Find where the given text appears and provide that cell's center as [x, y] coordinate. 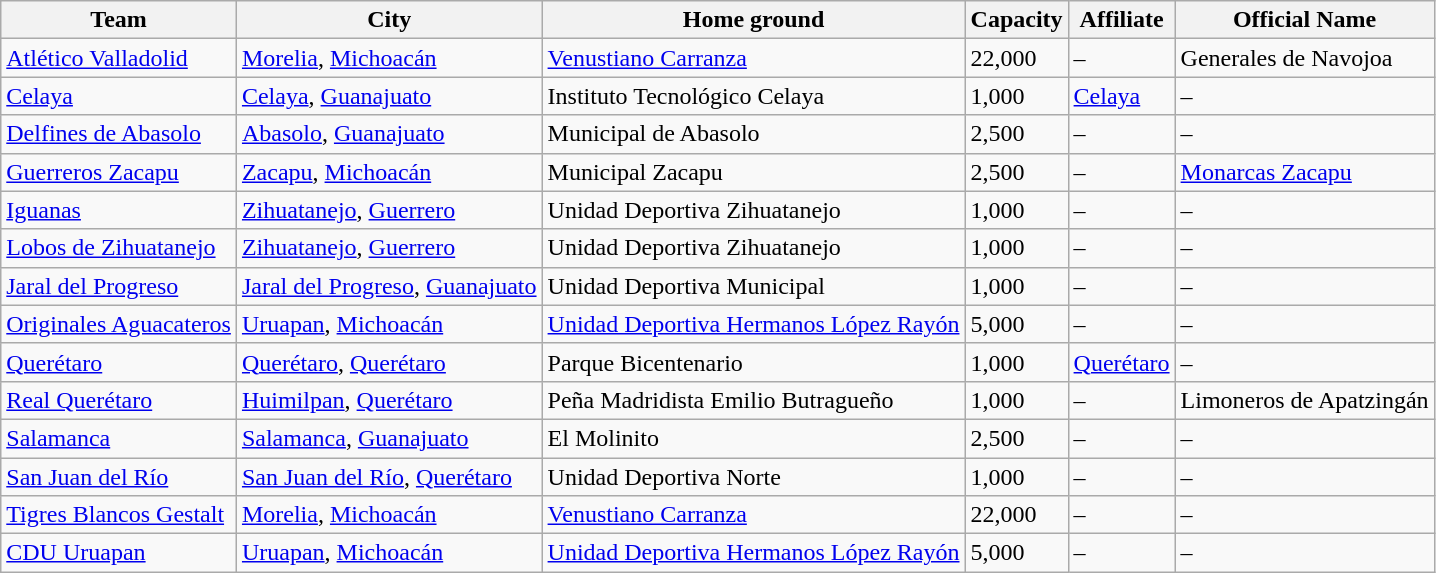
Home ground [754, 20]
Huimilpan, Querétaro [389, 400]
Querétaro, Querétaro [389, 362]
El Molinito [754, 438]
Iguanas [119, 210]
Salamanca [119, 438]
Peña Madridista Emilio Butragueño [754, 400]
Limoneros de Apatzingán [1304, 400]
CDU Uruapan [119, 553]
City [389, 20]
Real Querétaro [119, 400]
Team [119, 20]
Monarcas Zacapu [1304, 172]
Instituto Tecnológico Celaya [754, 96]
Atlético Valladolid [119, 58]
Parque Bicentenario [754, 362]
San Juan del Río [119, 477]
Generales de Navojoa [1304, 58]
Tigres Blancos Gestalt [119, 515]
Municipal de Abasolo [754, 134]
Jaral del Progreso, Guanajuato [389, 286]
Salamanca, Guanajuato [389, 438]
Municipal Zacapu [754, 172]
Jaral del Progreso [119, 286]
Originales Aguacateros [119, 324]
Lobos de Zihuatanejo [119, 248]
Zacapu, Michoacán [389, 172]
Unidad Deportiva Norte [754, 477]
Celaya, Guanajuato [389, 96]
Delfines de Abasolo [119, 134]
Guerreros Zacapu [119, 172]
Unidad Deportiva Municipal [754, 286]
Capacity [1016, 20]
San Juan del Río, Querétaro [389, 477]
Affiliate [1122, 20]
Abasolo, Guanajuato [389, 134]
Official Name [1304, 20]
